Extract the [x, y] coordinate from the center of the cell holding the provided text.  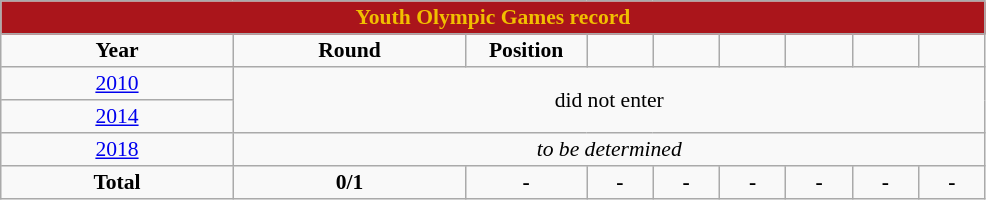
Youth Olympic Games record [493, 18]
Round [349, 50]
2018 [117, 150]
2014 [117, 116]
to be determined [609, 150]
Year [117, 50]
Total [117, 182]
did not enter [609, 100]
0/1 [349, 182]
Position [526, 50]
2010 [117, 84]
